Output the (X, Y) coordinate of the center of the cell containing the given text.  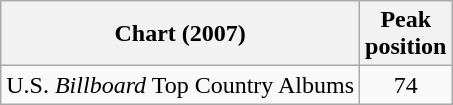
Peakposition (406, 34)
74 (406, 85)
U.S. Billboard Top Country Albums (180, 85)
Chart (2007) (180, 34)
